Locate the cell with the specified text and output its [x, y] center coordinate. 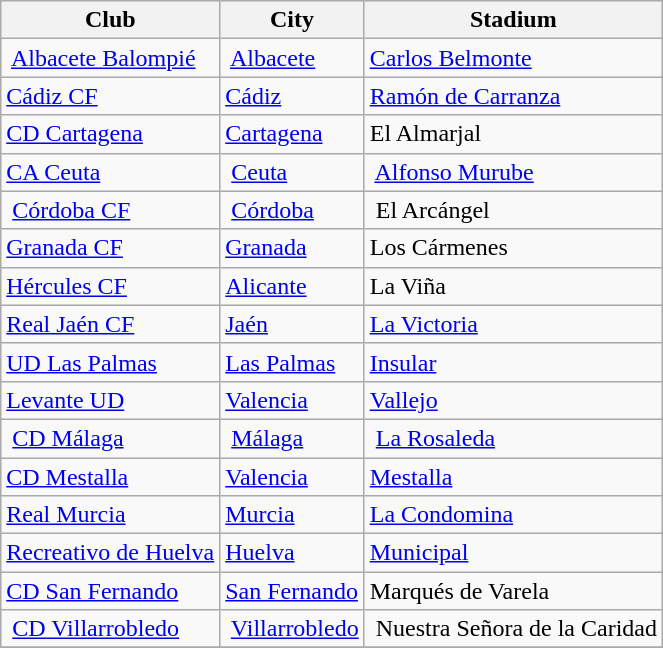
Cádiz [292, 96]
Ceuta [292, 172]
Levante UD [110, 400]
Las Palmas [292, 362]
Alfonso Murube [513, 172]
El Almarjal [513, 134]
Municipal [513, 553]
Granada CF [110, 248]
Málaga [292, 438]
Real Jaén CF [110, 324]
Stadium [513, 20]
Recreativo de Huelva [110, 553]
Real Murcia [110, 515]
Cartagena [292, 134]
Los Cármenes [513, 248]
Huelva [292, 553]
Alicante [292, 286]
La Viña [513, 286]
El Arcángel [513, 210]
Hércules CF [110, 286]
Villarrobledo [292, 629]
La Victoria [513, 324]
Mestalla [513, 477]
Ramón de Carranza [513, 96]
Insular [513, 362]
Marqués de Varela [513, 591]
La Rosaleda [513, 438]
Nuestra Señora de la Caridad [513, 629]
CD Cartagena [110, 134]
Carlos Belmonte [513, 58]
Murcia [292, 515]
City [292, 20]
Vallejo [513, 400]
Albacete Balompié [110, 58]
Jaén [292, 324]
Córdoba CF [110, 210]
Albacete [292, 58]
Cádiz CF [110, 96]
La Condomina [513, 515]
CD San Fernando [110, 591]
Granada [292, 248]
Córdoba [292, 210]
Club [110, 20]
CD Málaga [110, 438]
UD Las Palmas [110, 362]
San Fernando [292, 591]
CD Mestalla [110, 477]
CD Villarrobledo [110, 629]
CA Ceuta [110, 172]
